Return the [x, y] coordinate for the center point of the cell that contains the specified text.  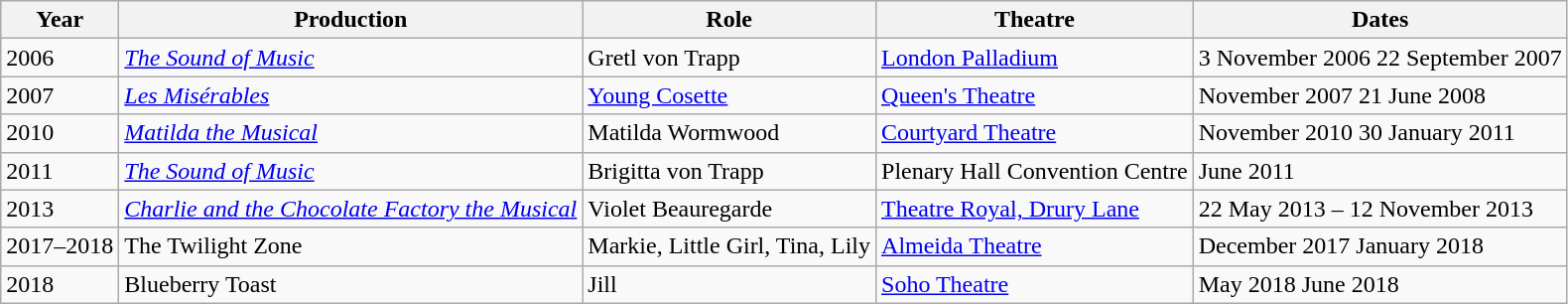
Soho Theatre [1035, 284]
Jill [729, 284]
2018 [60, 284]
Courtyard Theatre [1035, 133]
22 May 2013 – 12 November 2013 [1379, 209]
3 November 2006 22 September 2007 [1379, 58]
Markie, Little Girl, Tina, Lily [729, 246]
May 2018 June 2018 [1379, 284]
December 2017 January 2018 [1379, 246]
Plenary Hall Convention Centre [1035, 171]
Matilda Wormwood [729, 133]
Charlie and the Chocolate Factory the Musical [351, 209]
Blueberry Toast [351, 284]
Young Cosette [729, 95]
2006 [60, 58]
November 2007 21 June 2008 [1379, 95]
Matilda the Musical [351, 133]
The Twilight Zone [351, 246]
2017–2018 [60, 246]
Gretl von Trapp [729, 58]
Theatre Royal, Drury Lane [1035, 209]
Brigitta von Trapp [729, 171]
Queen's Theatre [1035, 95]
Violet Beauregarde [729, 209]
Year [60, 20]
2011 [60, 171]
June 2011 [1379, 171]
2010 [60, 133]
2013 [60, 209]
November 2010 30 January 2011 [1379, 133]
Almeida Theatre [1035, 246]
Role [729, 20]
Theatre [1035, 20]
London Palladium [1035, 58]
Production [351, 20]
Les Misérables [351, 95]
Dates [1379, 20]
2007 [60, 95]
